Return the [X, Y] coordinate for the center point of the cell that contains the specified text.  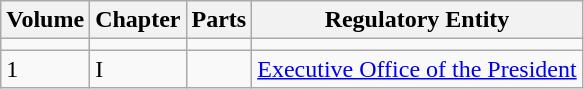
Executive Office of the President [418, 69]
Chapter [138, 20]
1 [46, 69]
I [138, 69]
Parts [219, 20]
Regulatory Entity [418, 20]
Volume [46, 20]
